Output the [X, Y] coordinate of the center of the cell containing the given text.  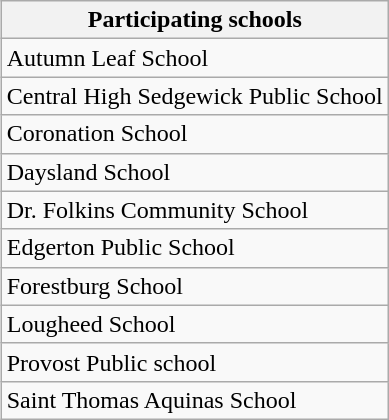
Coronation School [194, 134]
Forestburg School [194, 286]
Dr. Folkins Community School [194, 210]
Lougheed School [194, 324]
Daysland School [194, 172]
Participating schools [194, 20]
Central High Sedgewick Public School [194, 96]
Edgerton Public School [194, 248]
Saint Thomas Aquinas School [194, 400]
Provost Public school [194, 362]
Autumn Leaf School [194, 58]
